Find where the given text appears and provide that cell's center as [x, y] coordinate. 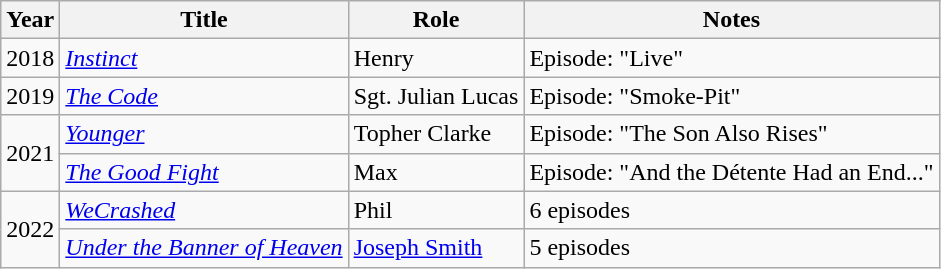
WeCrashed [204, 210]
The Code [204, 96]
2018 [30, 58]
Under the Banner of Heaven [204, 248]
Episode: "And the Détente Had an End..." [732, 172]
Role [436, 20]
Episode: "The Son Also Rises" [732, 134]
2019 [30, 96]
2022 [30, 229]
Joseph Smith [436, 248]
Phil [436, 210]
5 episodes [732, 248]
Notes [732, 20]
Max [436, 172]
6 episodes [732, 210]
2021 [30, 153]
Sgt. Julian Lucas [436, 96]
Episode: "Smoke-Pit" [732, 96]
Topher Clarke [436, 134]
Year [30, 20]
Henry [436, 58]
Younger [204, 134]
Title [204, 20]
Instinct [204, 58]
Episode: "Live" [732, 58]
The Good Fight [204, 172]
